Output the [X, Y] coordinate of the center of the cell containing the given text.  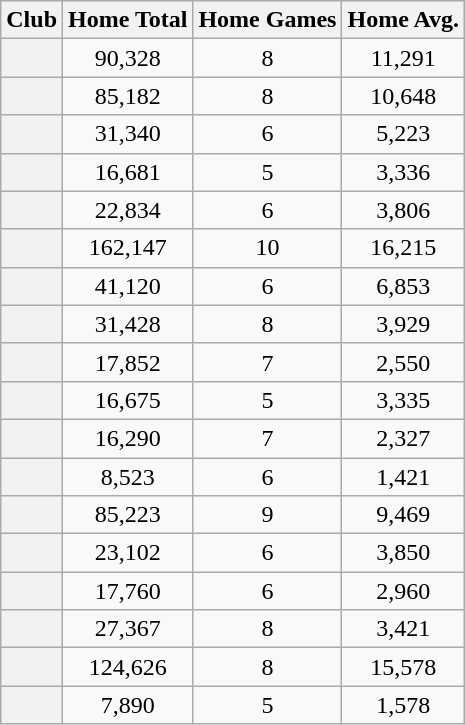
9,469 [404, 515]
16,290 [128, 438]
8,523 [128, 477]
11,291 [404, 58]
2,327 [404, 438]
9 [268, 515]
85,223 [128, 515]
5,223 [404, 134]
16,215 [404, 248]
3,806 [404, 210]
3,421 [404, 629]
10 [268, 248]
Club [32, 20]
6,853 [404, 286]
31,340 [128, 134]
3,335 [404, 400]
124,626 [128, 667]
16,675 [128, 400]
17,760 [128, 591]
27,367 [128, 629]
31,428 [128, 324]
Home Avg. [404, 20]
Home Total [128, 20]
16,681 [128, 172]
15,578 [404, 667]
7,890 [128, 705]
10,648 [404, 96]
85,182 [128, 96]
2,550 [404, 362]
90,328 [128, 58]
3,850 [404, 553]
1,578 [404, 705]
22,834 [128, 210]
3,929 [404, 324]
23,102 [128, 553]
17,852 [128, 362]
3,336 [404, 172]
162,147 [128, 248]
1,421 [404, 477]
2,960 [404, 591]
Home Games [268, 20]
41,120 [128, 286]
